From the cell containing the given text, extract its center point as (x, y) coordinate. 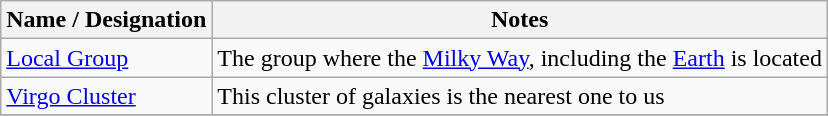
The group where the Milky Way, including the Earth is located (520, 58)
Virgo Cluster (106, 96)
Notes (520, 20)
This cluster of galaxies is the nearest one to us (520, 96)
Name / Designation (106, 20)
Local Group (106, 58)
